Determine the [x, y] coordinate at the center of the cell enclosing the given text.  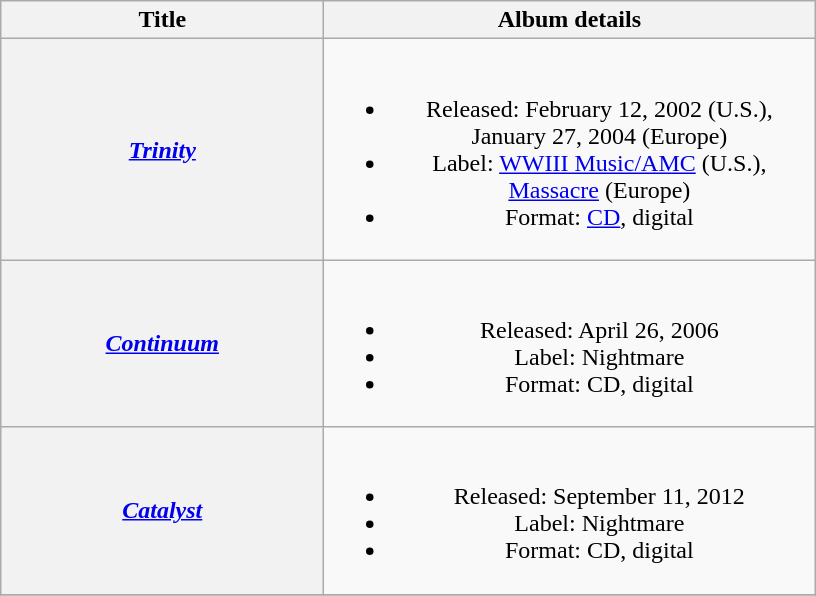
Continuum [162, 344]
Title [162, 20]
Released: February 12, 2002 (U.S.), January 27, 2004 (Europe)Label: WWIII Music/AMC (U.S.), Massacre (Europe)Format: CD, digital [570, 150]
Released: April 26, 2006Label: NightmareFormat: CD, digital [570, 344]
Trinity [162, 150]
Released: September 11, 2012Label: NightmareFormat: CD, digital [570, 510]
Catalyst [162, 510]
Album details [570, 20]
